Capture the cell that displays the provided text and extract its [X, Y] central coordinate. 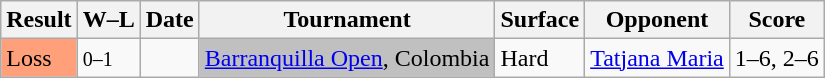
Result [39, 20]
Loss [39, 58]
Hard [540, 58]
Date [170, 20]
Opponent [658, 20]
Tatjana Maria [658, 58]
Score [776, 20]
W–L [108, 20]
1–6, 2–6 [776, 58]
Tournament [347, 20]
Surface [540, 20]
Barranquilla Open, Colombia [347, 58]
0–1 [108, 58]
